Locate the cell with the specified text and output its (X, Y) center coordinate. 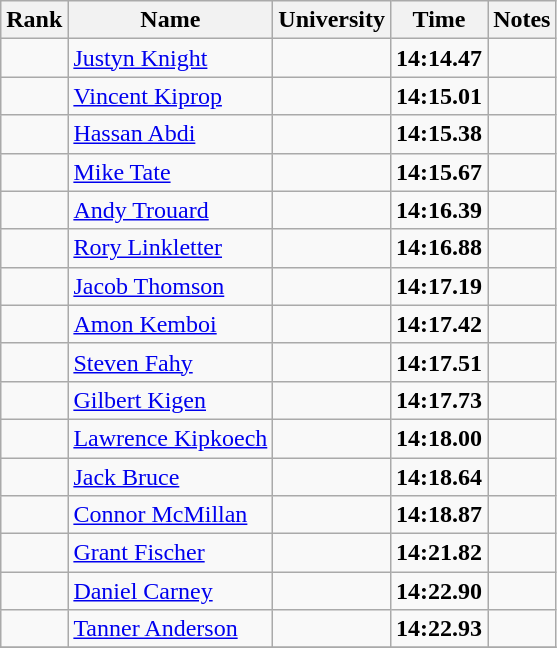
Steven Fahy (170, 362)
Tanner Anderson (170, 629)
Andy Trouard (170, 210)
Vincent Kiprop (170, 96)
Time (440, 20)
14:22.93 (440, 629)
University (332, 20)
Rory Linkletter (170, 248)
Amon Kemboi (170, 324)
14:17.42 (440, 324)
14:22.90 (440, 591)
Mike Tate (170, 172)
Connor McMillan (170, 515)
Rank (34, 20)
14:17.73 (440, 400)
Hassan Abdi (170, 134)
14:18.64 (440, 477)
14:18.00 (440, 438)
14:18.87 (440, 515)
14:14.47 (440, 58)
14:16.88 (440, 248)
Daniel Carney (170, 591)
14:21.82 (440, 553)
Name (170, 20)
Gilbert Kigen (170, 400)
Notes (522, 20)
Jacob Thomson (170, 286)
14:17.51 (440, 362)
Grant Fischer (170, 553)
Lawrence Kipkoech (170, 438)
14:15.01 (440, 96)
14:17.19 (440, 286)
Jack Bruce (170, 477)
14:16.39 (440, 210)
14:15.67 (440, 172)
14:15.38 (440, 134)
Justyn Knight (170, 58)
